Scan for the cell matching the given text and deliver its (X, Y) coordinate at center. 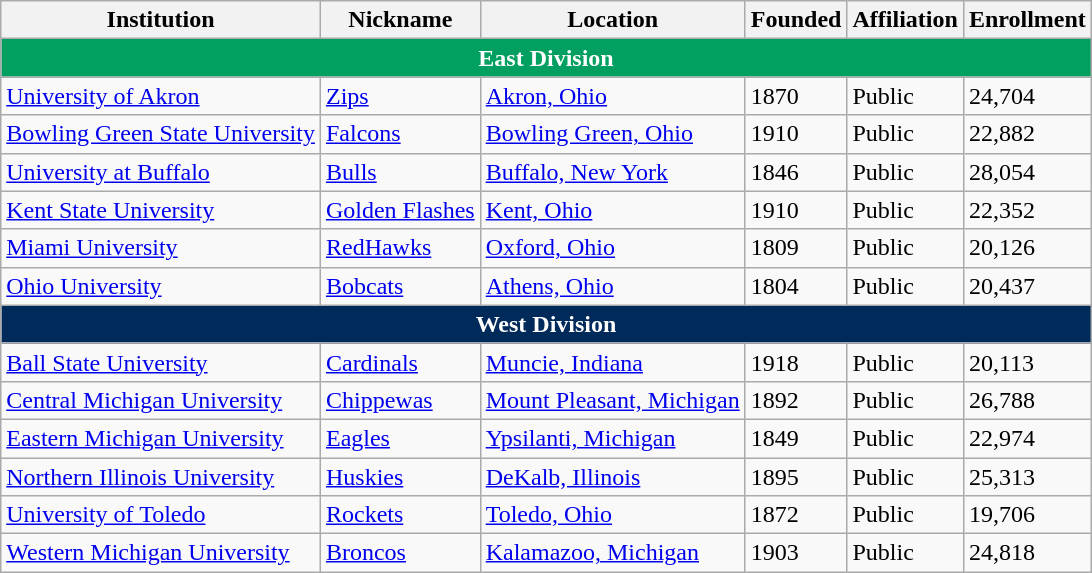
Rockets (400, 515)
University at Buffalo (161, 172)
Bowling Green State University (161, 134)
RedHawks (400, 248)
Enrollment (1027, 20)
Ball State University (161, 362)
1903 (796, 553)
1809 (796, 248)
University of Toledo (161, 515)
Northern Illinois University (161, 477)
Golden Flashes (400, 210)
Mount Pleasant, Michigan (612, 400)
Ypsilanti, Michigan (612, 438)
24,818 (1027, 553)
1918 (796, 362)
1870 (796, 96)
Akron, Ohio (612, 96)
28,054 (1027, 172)
Bowling Green, Ohio (612, 134)
Kent State University (161, 210)
25,313 (1027, 477)
22,974 (1027, 438)
Toledo, Ohio (612, 515)
East Division (546, 58)
Founded (796, 20)
22,882 (1027, 134)
Location (612, 20)
Eagles (400, 438)
Central Michigan University (161, 400)
Broncos (400, 553)
Bulls (400, 172)
26,788 (1027, 400)
Cardinals (400, 362)
Falcons (400, 134)
University of Akron (161, 96)
20,113 (1027, 362)
Kalamazoo, Michigan (612, 553)
Eastern Michigan University (161, 438)
Bobcats (400, 286)
22,352 (1027, 210)
Western Michigan University (161, 553)
DeKalb, Illinois (612, 477)
Affiliation (905, 20)
Institution (161, 20)
19,706 (1027, 515)
1849 (796, 438)
Zips (400, 96)
Ohio University (161, 286)
1846 (796, 172)
20,437 (1027, 286)
Nickname (400, 20)
Muncie, Indiana (612, 362)
1895 (796, 477)
1872 (796, 515)
1892 (796, 400)
Buffalo, New York (612, 172)
Chippewas (400, 400)
Huskies (400, 477)
West Division (546, 324)
Kent, Ohio (612, 210)
24,704 (1027, 96)
Miami University (161, 248)
Athens, Ohio (612, 286)
1804 (796, 286)
Oxford, Ohio (612, 248)
20,126 (1027, 248)
